Identify which cell holds the provided text, then report its (X, Y) central coordinate. 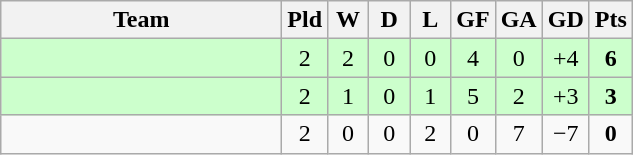
3 (610, 96)
7 (518, 134)
Pts (610, 20)
−7 (566, 134)
W (348, 20)
4 (473, 58)
+4 (566, 58)
GA (518, 20)
GD (566, 20)
L (430, 20)
5 (473, 96)
Pld (305, 20)
Team (142, 20)
6 (610, 58)
+3 (566, 96)
D (390, 20)
GF (473, 20)
